Scan for the cell matching the given text and deliver its (x, y) coordinate at center. 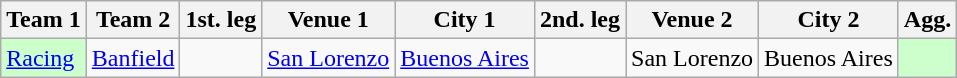
Agg. (927, 20)
Venue 2 (692, 20)
1st. leg (221, 20)
Team 2 (133, 20)
2nd. leg (580, 20)
Banfield (133, 58)
City 2 (829, 20)
Racing (44, 58)
City 1 (465, 20)
Venue 1 (328, 20)
Team 1 (44, 20)
